Extract the [x, y] coordinate from the center of the cell holding the provided text.  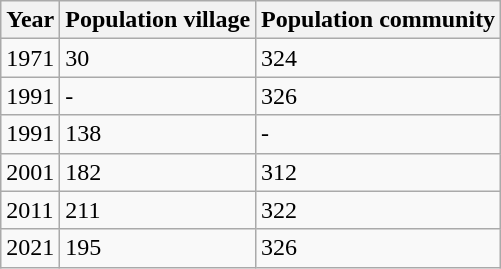
324 [378, 58]
211 [158, 210]
2001 [30, 172]
2011 [30, 210]
138 [158, 134]
Population village [158, 20]
1971 [30, 58]
2021 [30, 248]
182 [158, 172]
195 [158, 248]
312 [378, 172]
Population community [378, 20]
30 [158, 58]
322 [378, 210]
Year [30, 20]
